Identify which cell holds the provided text, then report its [x, y] central coordinate. 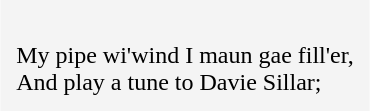
My pipe wi'wind I maun gae fill'er, And play a tune to Davie Sillar; [185, 56]
